Find where the given text appears and provide that cell's center as [X, Y] coordinate. 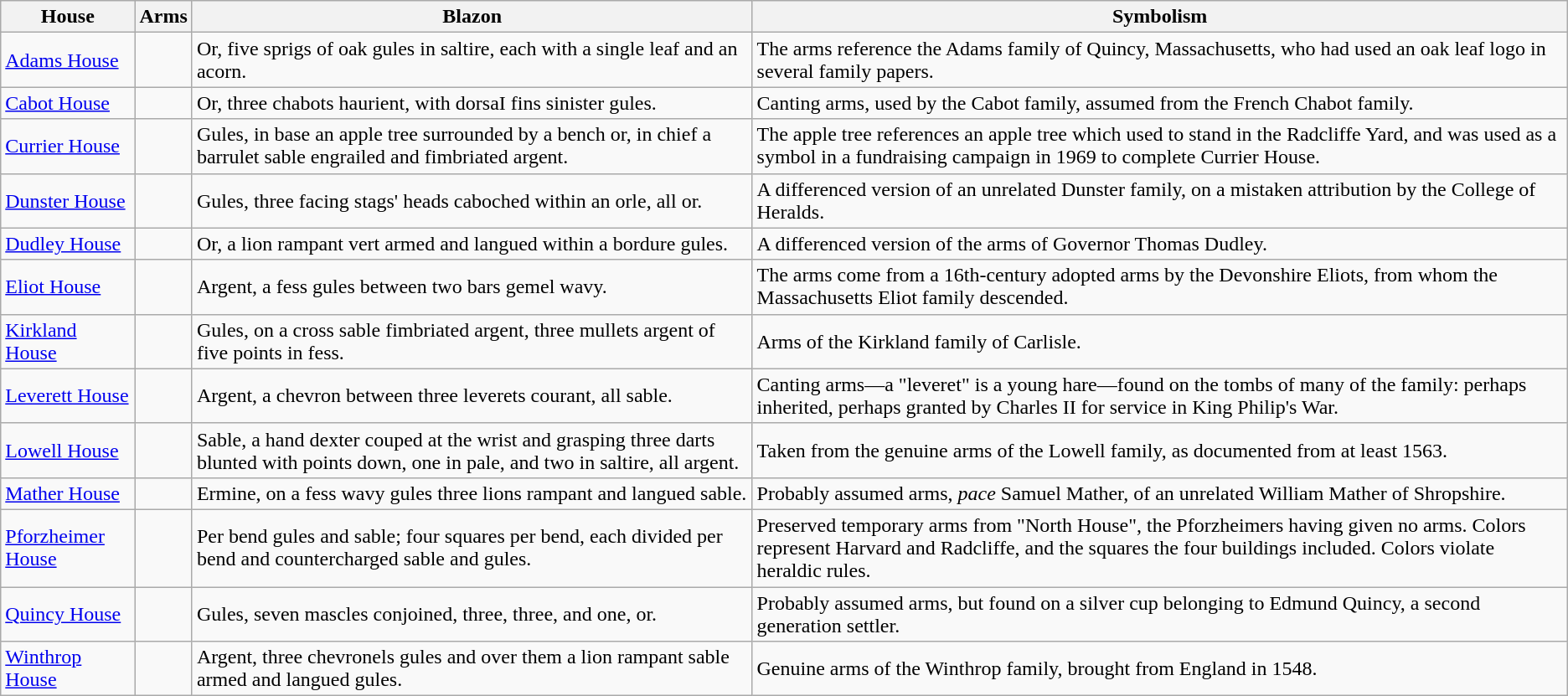
Gules, three facing stags' heads caboched within an orle, all or. [472, 201]
Ermine, on a fess wavy gules three lions rampant and langued sable. [472, 493]
Taken from the genuine arms of the Lowell family, as documented from at least 1563. [1159, 451]
Genuine arms of the Winthrop family, brought from England in 1548. [1159, 668]
Per bend gules and sable; four squares per bend, each divided per bend and countercharged sable and gules. [472, 548]
House [68, 17]
A differenced version of an unrelated Dunster family, on a mistaken attribution by the College of Heralds. [1159, 201]
Canting arms, used by the Cabot family, assumed from the French Chabot family. [1159, 103]
Or, a lion rampant vert armed and langued within a bordure gules. [472, 244]
Probably assumed arms, pace Samuel Mather, of an unrelated William Mather of Shropshire. [1159, 493]
Argent, a chevron between three leverets courant, all sable. [472, 395]
A differenced version of the arms of Governor Thomas Dudley. [1159, 244]
Probably assumed arms, but found on a silver cup belonging to Edmund Quincy, a second generation settler. [1159, 613]
Argent, three chevronels gules and over them a lion rampant sable armed and langued gules. [472, 668]
Sable, a hand dexter couped at the wrist and grasping three darts blunted with points down, one in pale, and two in saltire, all argent. [472, 451]
Kirkland House [68, 342]
Quincy House [68, 613]
Eliot House [68, 286]
Argent, a fess gules between two bars gemel wavy. [472, 286]
Or, five sprigs of oak gules in saltire, each with a single leaf and an acorn. [472, 60]
The arms come from a 16th-century adopted arms by the Devonshire Eliots, from whom the Massachusetts Eliot family descended. [1159, 286]
Blazon [472, 17]
Or, three chabots haurient, with dorsaI fins sinister gules. [472, 103]
Cabot House [68, 103]
Mather House [68, 493]
Gules, seven mascles conjoined, three, three, and one, or. [472, 613]
Currier House [68, 146]
Gules, on a cross sable fimbriated argent, three mullets argent of five points in fess. [472, 342]
Dudley House [68, 244]
Dunster House [68, 201]
Pforzheimer House [68, 548]
Symbolism [1159, 17]
Leverett House [68, 395]
Arms of the Kirkland family of Carlisle. [1159, 342]
Adams House [68, 60]
Winthrop House [68, 668]
Lowell House [68, 451]
Gules, in base an apple tree surrounded by a bench or, in chief a barrulet sable engrailed and fimbriated argent. [472, 146]
The arms reference the Adams family of Quincy, Massachusetts, who had used an oak leaf logo in several family papers. [1159, 60]
Arms [163, 17]
